Return (X, Y) of the center of cell containing provided text 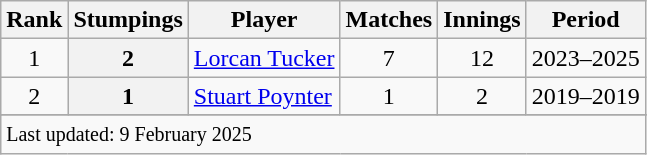
Innings (482, 20)
Last updated: 9 February 2025 (323, 134)
Stuart Poynter (264, 96)
2019–2019 (586, 96)
Period (586, 20)
12 (482, 58)
Lorcan Tucker (264, 58)
Matches (389, 20)
Player (264, 20)
Rank (34, 20)
2023–2025 (586, 58)
Stumpings (128, 20)
7 (389, 58)
